Scan for the cell matching the given text and deliver its (x, y) coordinate at center. 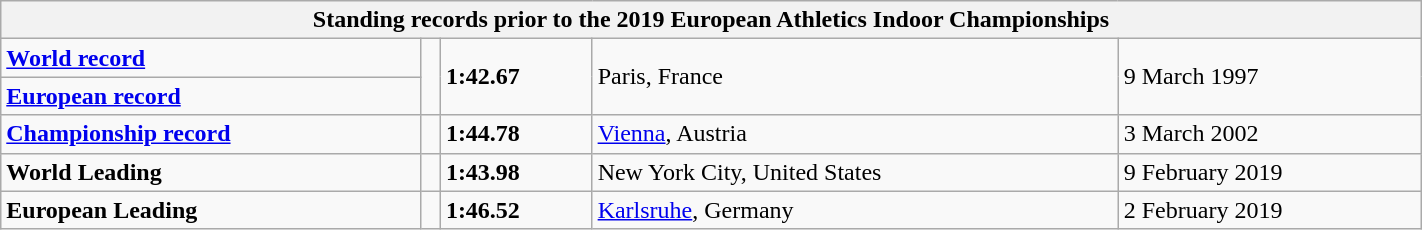
3 March 2002 (1270, 134)
1:43.98 (516, 172)
World record (211, 58)
Championship record (211, 134)
1:46.52 (516, 210)
9 March 1997 (1270, 77)
Paris, France (855, 77)
Karlsruhe, Germany (855, 210)
European record (211, 96)
Vienna, Austria (855, 134)
World Leading (211, 172)
2 February 2019 (1270, 210)
New York City, United States (855, 172)
9 February 2019 (1270, 172)
1:44.78 (516, 134)
1:42.67 (516, 77)
European Leading (211, 210)
Standing records prior to the 2019 European Athletics Indoor Championships (711, 20)
